Provide the [X, Y] coordinate of the cell's center where the given text is located.  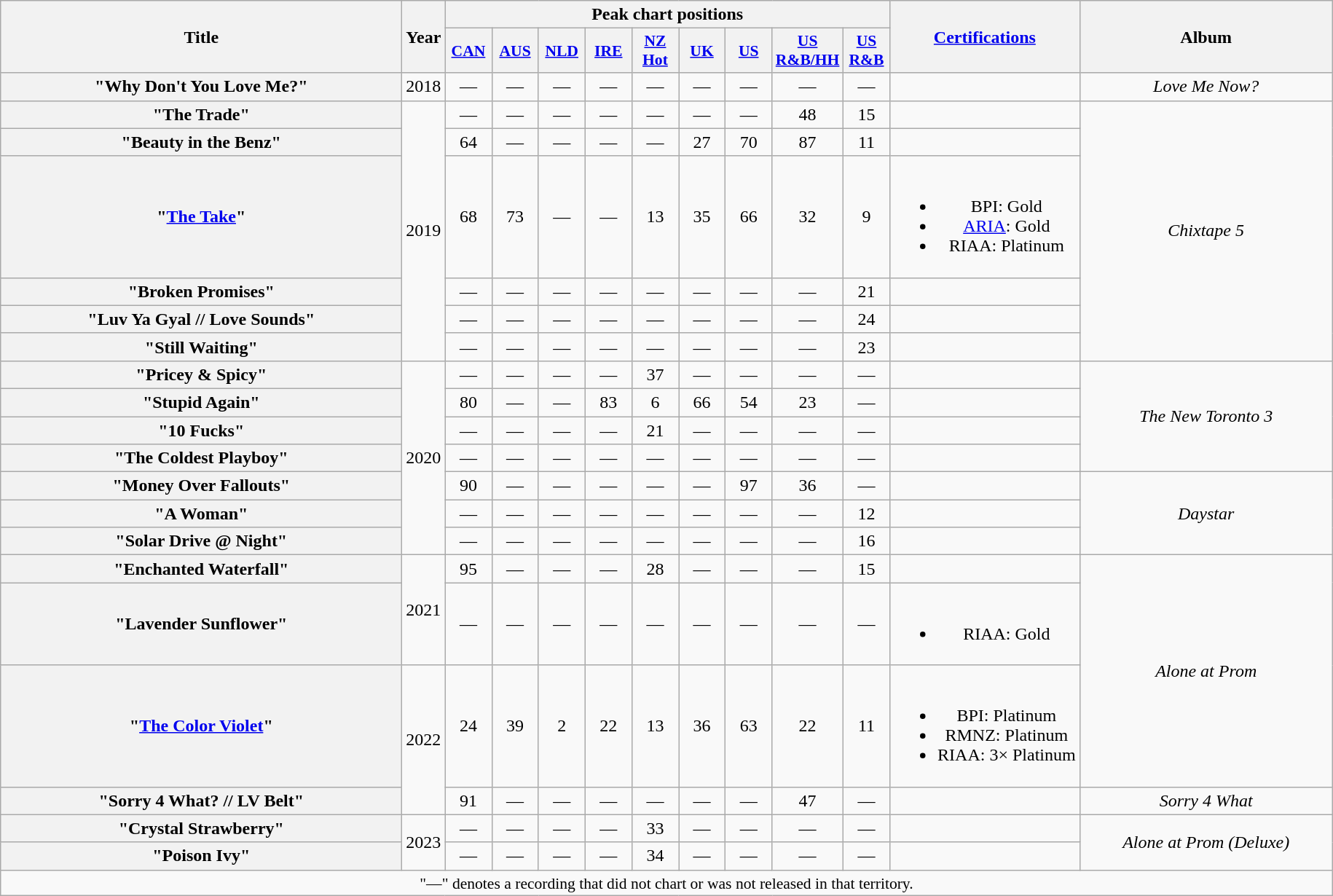
80 [468, 402]
91 [468, 801]
64 [468, 142]
"Crystal Strawberry" [201, 828]
27 [702, 142]
Sorry 4 What [1206, 801]
2023 [424, 842]
RIAA: Gold [985, 624]
63 [749, 726]
48 [808, 114]
"Lavender Sunflower" [201, 624]
90 [468, 486]
2021 [424, 610]
Peak chart positions [667, 15]
35 [702, 217]
US [749, 51]
Album [1206, 36]
Title [201, 36]
USR&B/HH [808, 51]
Alone at Prom [1206, 671]
68 [468, 217]
54 [749, 402]
47 [808, 801]
"—" denotes a recording that did not chart or was not released in that territory. [666, 883]
"Enchanted Waterfall" [201, 569]
"Sorry 4 What? // LV Belt" [201, 801]
"Broken Promises" [201, 291]
32 [808, 217]
95 [468, 569]
Love Me Now? [1206, 87]
2 [562, 726]
9 [866, 217]
2019 [424, 230]
28 [655, 569]
"Luv Ya Gyal // Love Sounds" [201, 319]
NZHot [655, 51]
UK [702, 51]
"10 Fucks" [201, 431]
AUS [515, 51]
Alone at Prom (Deluxe) [1206, 842]
33 [655, 828]
US R&B [866, 51]
83 [608, 402]
The New Toronto 3 [1206, 416]
BPI: GoldARIA: GoldRIAA: Platinum [985, 217]
"Poison Ivy" [201, 856]
Chixtape 5 [1206, 230]
2020 [424, 457]
IRE [608, 51]
"The Trade" [201, 114]
12 [866, 514]
"Solar Drive @ Night" [201, 541]
"Beauty in the Benz" [201, 142]
2018 [424, 87]
"The Color Violet" [201, 726]
37 [655, 374]
CAN [468, 51]
97 [749, 486]
34 [655, 856]
BPI: PlatinumRMNZ: PlatinumRIAA: 3× Platinum [985, 726]
Year [424, 36]
"Stupid Again" [201, 402]
"A Woman" [201, 514]
"The Take" [201, 217]
6 [655, 402]
73 [515, 217]
"Still Waiting" [201, 347]
87 [808, 142]
"Money Over Fallouts" [201, 486]
39 [515, 726]
"The Coldest Playboy" [201, 458]
2022 [424, 740]
16 [866, 541]
Daystar [1206, 514]
Certifications [985, 36]
"Pricey & Spicy" [201, 374]
"Why Don't You Love Me?" [201, 87]
NLD [562, 51]
70 [749, 142]
